Return the (X, Y) coordinate for the center point of the cell that contains the specified text.  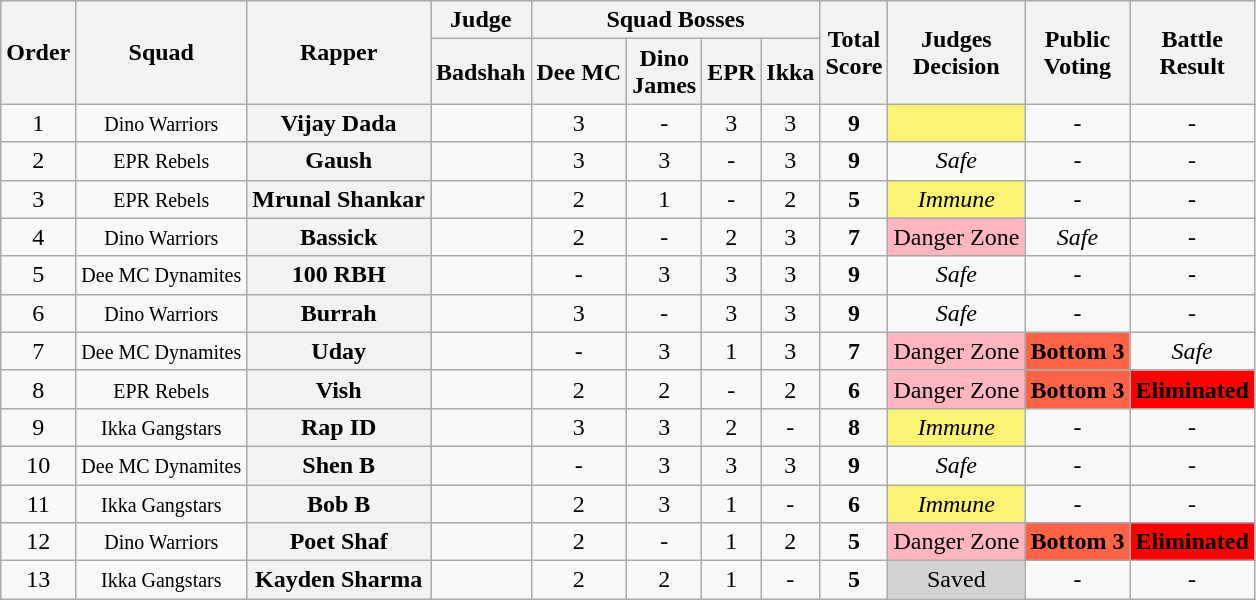
Badshah (481, 72)
Burrah (339, 313)
Vish (339, 389)
JudgesDecision (956, 52)
TotalScore (854, 52)
100 RBH (339, 275)
Shen B (339, 465)
Bob B (339, 503)
Dee MC (579, 72)
Mrunal Shankar (339, 199)
DinoJames (664, 72)
Saved (956, 580)
Uday (339, 351)
Gaush (339, 161)
Squad (162, 52)
Bassick (339, 237)
Kayden Sharma (339, 580)
4 (38, 237)
13 (38, 580)
EPR (732, 72)
Rap ID (339, 427)
10 (38, 465)
Order (38, 52)
Judge (481, 20)
Rapper (339, 52)
Poet Shaf (339, 542)
BattleResult (1192, 52)
12 (38, 542)
Ikka (790, 72)
11 (38, 503)
PublicVoting (1078, 52)
Squad Bosses (676, 20)
Vijay Dada (339, 123)
